Locate the cell with the specified text and output its (x, y) center coordinate. 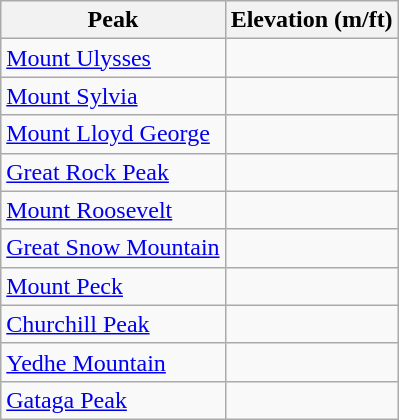
Great Snow Mountain (113, 248)
Mount Sylvia (113, 96)
Gataga Peak (113, 400)
Elevation (m/ft) (312, 20)
Mount Peck (113, 286)
Yedhe Mountain (113, 362)
Churchill Peak (113, 324)
Mount Roosevelt (113, 210)
Peak (113, 20)
Mount Ulysses (113, 58)
Great Rock Peak (113, 172)
Mount Lloyd George (113, 134)
